Extract the (x, y) coordinate from the center of the cell holding the provided text.  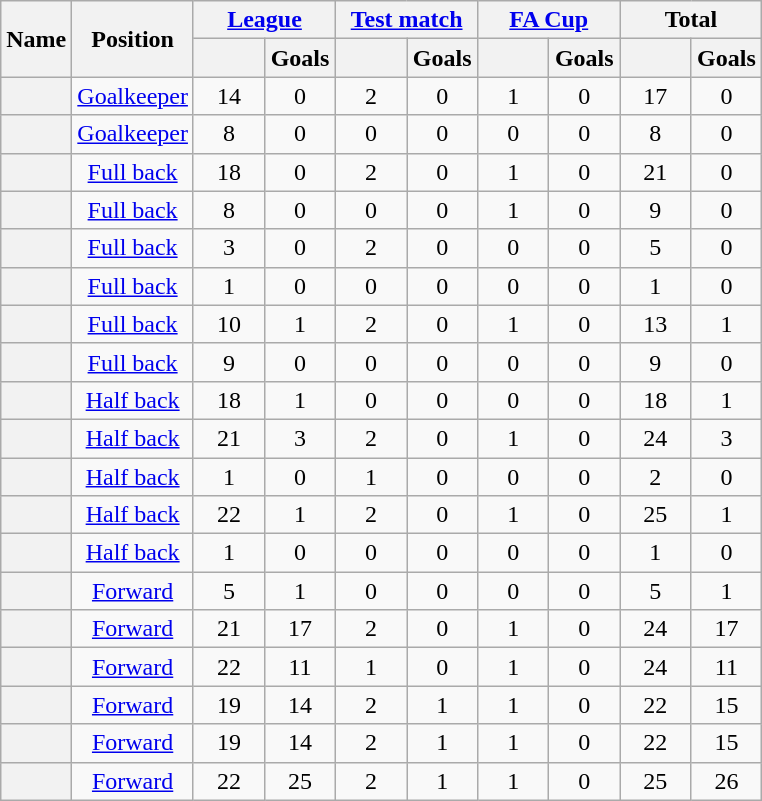
League (264, 20)
Test match (407, 20)
Total (691, 20)
Name (36, 39)
13 (656, 324)
26 (726, 781)
10 (228, 324)
Position (133, 39)
FA Cup (549, 20)
